Pinpoint the cell where the given text exists, returning its (X, Y) midpoint coordinate. 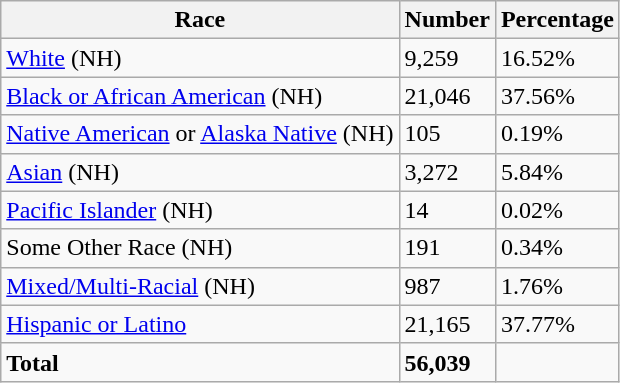
1.76% (557, 286)
Race (200, 20)
Total (200, 362)
3,272 (447, 172)
5.84% (557, 172)
16.52% (557, 58)
Hispanic or Latino (200, 324)
Mixed/Multi-Racial (NH) (200, 286)
Number (447, 20)
Some Other Race (NH) (200, 248)
White (NH) (200, 58)
9,259 (447, 58)
14 (447, 210)
Pacific Islander (NH) (200, 210)
Asian (NH) (200, 172)
Black or African American (NH) (200, 96)
105 (447, 134)
Percentage (557, 20)
191 (447, 248)
37.56% (557, 96)
0.34% (557, 248)
37.77% (557, 324)
21,046 (447, 96)
21,165 (447, 324)
Native American or Alaska Native (NH) (200, 134)
56,039 (447, 362)
0.19% (557, 134)
0.02% (557, 210)
987 (447, 286)
